Scan for the cell matching the given text and deliver its (X, Y) coordinate at center. 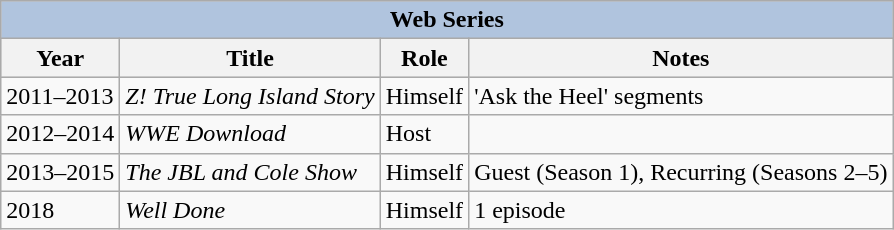
Year (60, 58)
Well Done (250, 210)
'Ask the Heel' segments (681, 96)
Web Series (447, 20)
The JBL and Cole Show (250, 172)
WWE Download (250, 134)
1 episode (681, 210)
2018 (60, 210)
Guest (Season 1), Recurring (Seasons 2–5) (681, 172)
2013–2015 (60, 172)
2012–2014 (60, 134)
Role (424, 58)
Title (250, 58)
Z! True Long Island Story (250, 96)
Notes (681, 58)
Host (424, 134)
2011–2013 (60, 96)
